Find where the given text appears and provide that cell's center as [X, Y] coordinate. 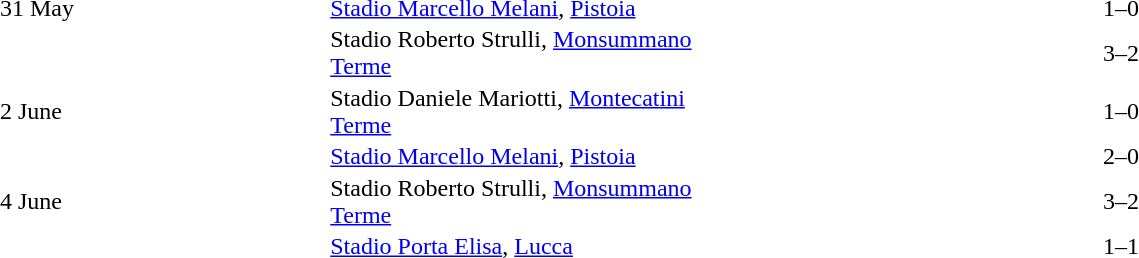
Stadio Marcello Melani, Pistoia [526, 157]
Stadio Daniele Mariotti, Montecatini Terme [526, 112]
